Pinpoint the cell where the given text exists, returning its [X, Y] midpoint coordinate. 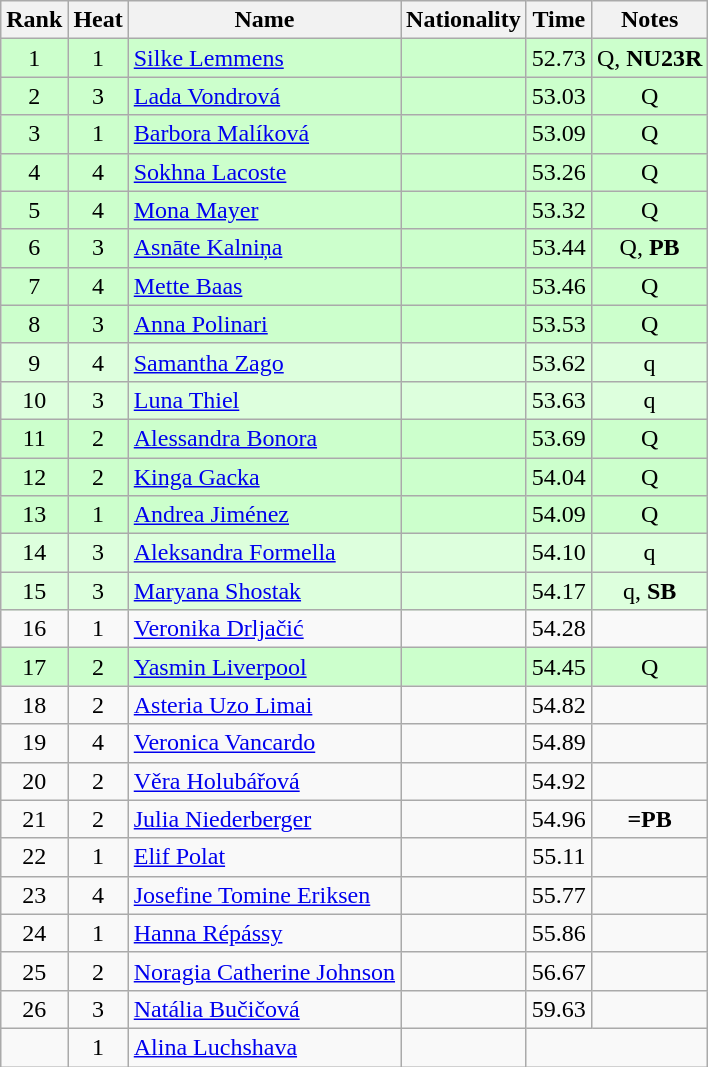
53.26 [558, 172]
55.77 [558, 895]
21 [34, 819]
Veronika Drljačić [264, 629]
Asteria Uzo Limai [264, 705]
14 [34, 553]
53.53 [558, 324]
Natália Bučičová [264, 1009]
Sokhna Lacoste [264, 172]
Heat [98, 20]
53.62 [558, 362]
Alessandra Bonora [264, 438]
8 [34, 324]
53.63 [558, 400]
54.92 [558, 781]
5 [34, 210]
Noragia Catherine Johnson [264, 971]
7 [34, 286]
Andrea Jiménez [264, 515]
11 [34, 438]
Elif Polat [264, 857]
q, SB [649, 591]
Time [558, 20]
53.03 [558, 96]
53.46 [558, 286]
53.09 [558, 134]
Yasmin Liverpool [264, 667]
Veronica Vancardo [264, 743]
12 [34, 477]
Asnāte Kalniņa [264, 248]
23 [34, 895]
54.45 [558, 667]
Alina Luchshava [264, 1047]
Kinga Gacka [264, 477]
59.63 [558, 1009]
53.32 [558, 210]
15 [34, 591]
Nationality [464, 20]
55.86 [558, 933]
53.69 [558, 438]
Silke Lemmens [264, 58]
54.28 [558, 629]
24 [34, 933]
22 [34, 857]
10 [34, 400]
56.67 [558, 971]
54.89 [558, 743]
9 [34, 362]
26 [34, 1009]
6 [34, 248]
Mona Mayer [264, 210]
Lada Vondrová [264, 96]
Notes [649, 20]
Name [264, 20]
55.11 [558, 857]
Věra Holubářová [264, 781]
54.17 [558, 591]
54.82 [558, 705]
54.09 [558, 515]
13 [34, 515]
19 [34, 743]
25 [34, 971]
Aleksandra Formella [264, 553]
Julia Niederberger [264, 819]
Mette Baas [264, 286]
Luna Thiel [264, 400]
Samantha Zago [264, 362]
18 [34, 705]
Barbora Malíková [264, 134]
17 [34, 667]
52.73 [558, 58]
Maryana Shostak [264, 591]
54.04 [558, 477]
20 [34, 781]
Rank [34, 20]
Josefine Tomine Eriksen [264, 895]
53.44 [558, 248]
54.10 [558, 553]
16 [34, 629]
Q, NU23R [649, 58]
Hanna Répássy [264, 933]
54.96 [558, 819]
=PB [649, 819]
Anna Polinari [264, 324]
Q, PB [649, 248]
